Scan for the cell matching the given text and deliver its (X, Y) coordinate at center. 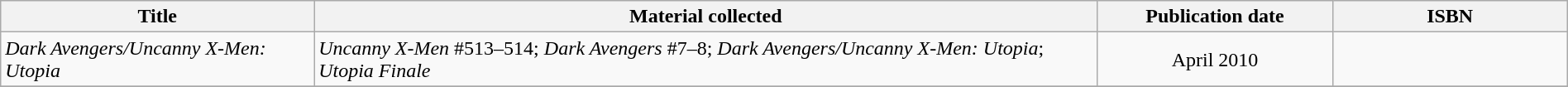
ISBN (1450, 17)
April 2010 (1215, 60)
Uncanny X-Men #513–514; Dark Avengers #7–8; Dark Avengers/Uncanny X-Men: Utopia; Utopia Finale (706, 60)
Dark Avengers/Uncanny X-Men: Utopia (157, 60)
Title (157, 17)
Publication date (1215, 17)
Material collected (706, 17)
